Provide the [x, y] coordinate of the cell's center where the given text is located.  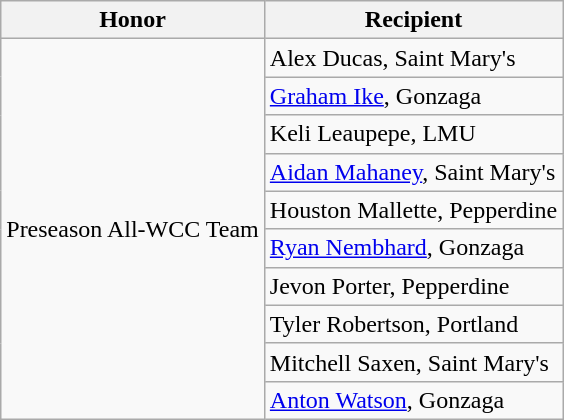
Keli Leaupepe, LMU [413, 134]
Anton Watson, Gonzaga [413, 400]
Mitchell Saxen, Saint Mary's [413, 362]
Tyler Robertson, Portland [413, 324]
Ryan Nembhard, Gonzaga [413, 248]
Graham Ike, Gonzaga [413, 96]
Alex Ducas, Saint Mary's [413, 58]
Houston Mallette, Pepperdine [413, 210]
Recipient [413, 20]
Aidan Mahaney, Saint Mary's [413, 172]
Jevon Porter, Pepperdine [413, 286]
Honor [133, 20]
Preseason All-WCC Team [133, 230]
